Search for the cell housing the specified text and yield its [x, y] center coordinate. 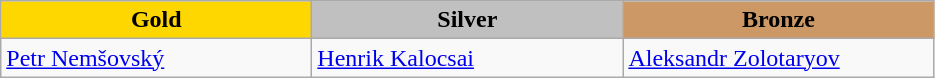
Gold [156, 20]
Bronze [778, 20]
Petr Nemšovský [156, 58]
Aleksandr Zolotaryov [778, 58]
Henrik Kalocsai [468, 58]
Silver [468, 20]
